Search for the cell housing the specified text and yield its [x, y] center coordinate. 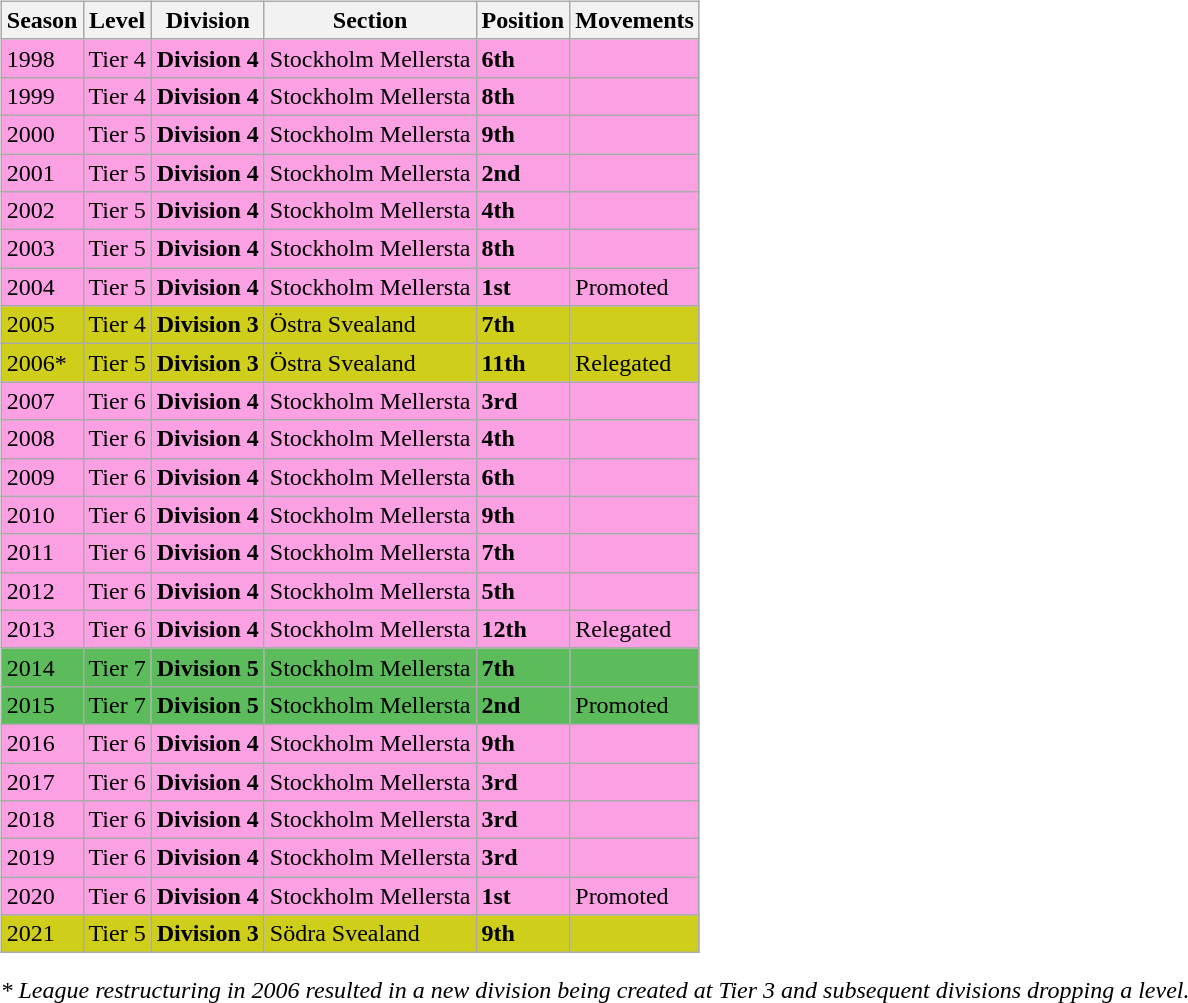
2020 [42, 896]
1998 [42, 58]
2019 [42, 858]
2006* [42, 363]
2008 [42, 439]
Level [117, 20]
2012 [42, 591]
Movements [635, 20]
Section [370, 20]
2005 [42, 325]
5th [523, 591]
2013 [42, 629]
Division [208, 20]
2007 [42, 401]
2018 [42, 820]
2015 [42, 705]
11th [523, 363]
2017 [42, 781]
2001 [42, 173]
2016 [42, 743]
Position [523, 20]
12th [523, 629]
2004 [42, 287]
Season [42, 20]
2000 [42, 134]
2021 [42, 934]
2014 [42, 667]
1999 [42, 96]
2011 [42, 553]
2002 [42, 211]
2003 [42, 249]
Södra Svealand [370, 934]
2010 [42, 515]
2009 [42, 477]
